Return [x, y] of the center of cell containing provided text 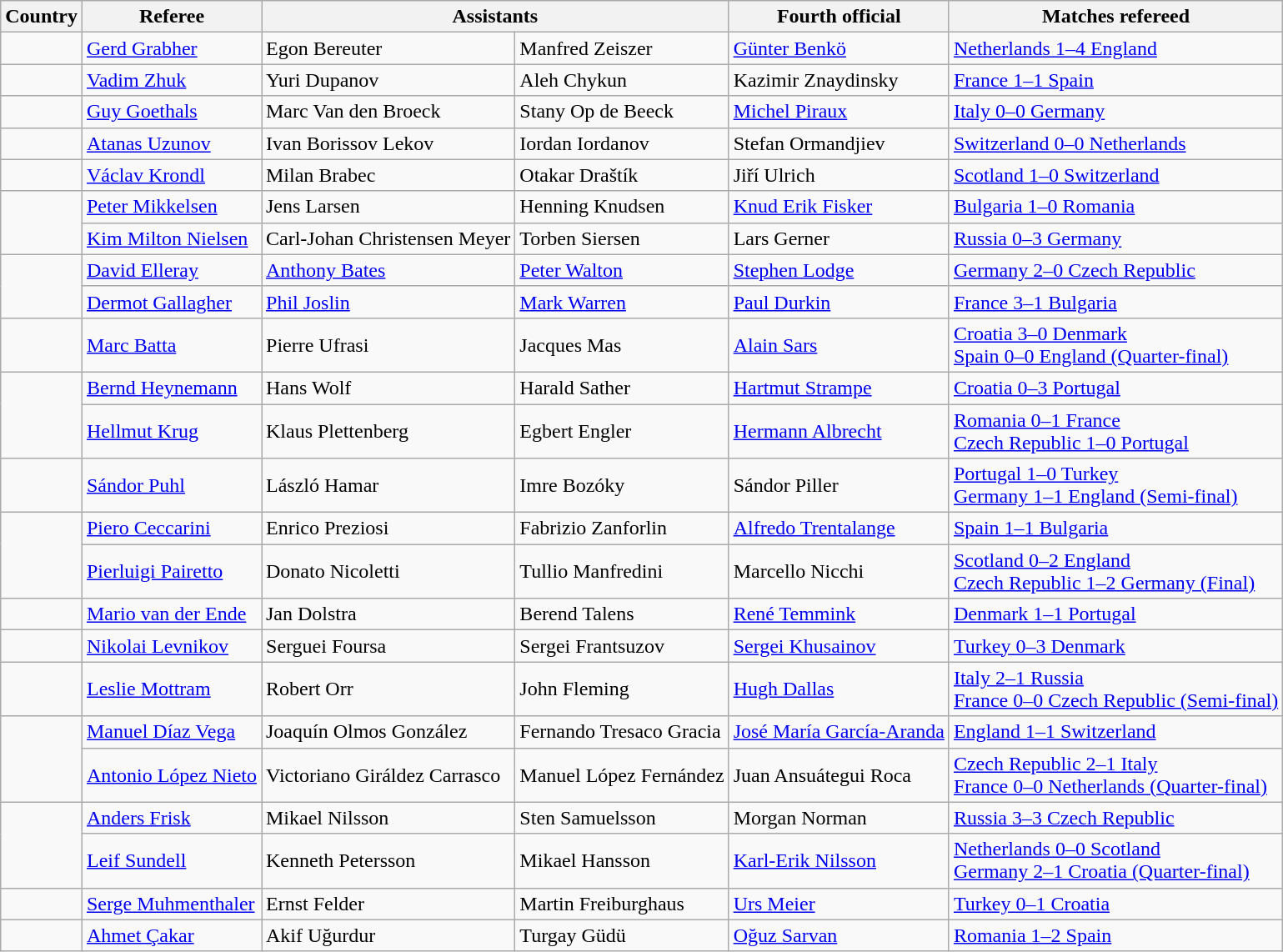
Marc Van den Broeck [388, 112]
Torben Siersen [622, 238]
Mikael Nilsson [388, 818]
Atanas Uzunov [172, 143]
Pierluigi Pairetto [172, 572]
Manuel López Fernández [622, 775]
Turkey 0–3 Denmark [1115, 646]
Nikolai Levnikov [172, 646]
Germany 2–0 Czech Republic [1115, 270]
Hans Wolf [388, 388]
Martin Freiburghaus [622, 904]
Mark Warren [622, 302]
Scotland 0–2 EnglandCzech Republic 1–2 Germany (Final) [1115, 572]
Netherlands 1–4 England [1115, 48]
René Temmink [839, 614]
Peter Mikkelsen [172, 207]
Jens Larsen [388, 207]
Ivan Borissov Lekov [388, 143]
Russia 0–3 Germany [1115, 238]
Otakar Draštík [622, 175]
Aleh Chykun [622, 80]
Mario van der Ende [172, 614]
László Hamar [388, 485]
Vadim Zhuk [172, 80]
Henning Knudsen [622, 207]
Enrico Preziosi [388, 529]
Lars Gerner [839, 238]
Gerd Grabher [172, 48]
Anthony Bates [388, 270]
Turkey 0–1 Croatia [1115, 904]
Iordan Iordanov [622, 143]
Egbert Engler [622, 430]
Anders Frisk [172, 818]
Robert Orr [388, 689]
Czech Republic 2–1 ItalyFrance 0–0 Netherlands (Quarter-final) [1115, 775]
Russia 3–3 Czech Republic [1115, 818]
Ernst Felder [388, 904]
Carl-Johan Christensen Meyer [388, 238]
Fourth official [839, 17]
Country [42, 17]
Sergei Khusainov [839, 646]
Urs Meier [839, 904]
Donato Nicoletti [388, 572]
Oğuz Sarvan [839, 935]
Harald Sather [622, 388]
Juan Ansuátegui Roca [839, 775]
John Fleming [622, 689]
Marc Batta [172, 345]
Paul Durkin [839, 302]
Fabrizio Zanforlin [622, 529]
Stephen Lodge [839, 270]
France 1–1 Spain [1115, 80]
Alain Sars [839, 345]
Hermann Albrecht [839, 430]
Denmark 1–1 Portugal [1115, 614]
Portugal 1–0 TurkeyGermany 1–1 England (Semi-final) [1115, 485]
France 3–1 Bulgaria [1115, 302]
Romania 0–1 FranceCzech Republic 1–0 Portugal [1115, 430]
Peter Walton [622, 270]
Guy Goethals [172, 112]
Michel Piraux [839, 112]
Morgan Norman [839, 818]
Spain 1–1 Bulgaria [1115, 529]
Serge Muhmenthaler [172, 904]
Karl-Erik Nilsson [839, 860]
Václav Krondl [172, 175]
Kenneth Petersson [388, 860]
Imre Bozóky [622, 485]
Piero Ceccarini [172, 529]
Klaus Plettenberg [388, 430]
Croatia 3–0 DenmarkSpain 0–0 England (Quarter-final) [1115, 345]
Victoriano Giráldez Carrasco [388, 775]
Egon Bereuter [388, 48]
Hellmut Krug [172, 430]
Alfredo Trentalange [839, 529]
Italy 0–0 Germany [1115, 112]
Berend Talens [622, 614]
David Elleray [172, 270]
Pierre Ufrasi [388, 345]
Hartmut Strampe [839, 388]
Switzerland 0–0 Netherlands [1115, 143]
Antonio López Nieto [172, 775]
Joaquín Olmos González [388, 732]
Croatia 0–3 Portugal [1115, 388]
Netherlands 0–0 ScotlandGermany 2–1 Croatia (Quarter-final) [1115, 860]
Fernando Tresaco Gracia [622, 732]
Yuri Dupanov [388, 80]
Phil Joslin [388, 302]
Kazimir Znaydinsky [839, 80]
Kim Milton Nielsen [172, 238]
Dermot Gallagher [172, 302]
Italy 2–1 RussiaFrance 0–0 Czech Republic (Semi-final) [1115, 689]
Romania 1–2 Spain [1115, 935]
Sándor Piller [839, 485]
Jacques Mas [622, 345]
England 1–1 Switzerland [1115, 732]
Hugh Dallas [839, 689]
Sergei Frantsuzov [622, 646]
Bernd Heynemann [172, 388]
Stany Op de Beeck [622, 112]
Ahmet Çakar [172, 935]
Sándor Puhl [172, 485]
Mikael Hansson [622, 860]
Bulgaria 1–0 Romania [1115, 207]
Turgay Güdü [622, 935]
Leif Sundell [172, 860]
Milan Brabec [388, 175]
Knud Erik Fisker [839, 207]
Leslie Mottram [172, 689]
Manuel Díaz Vega [172, 732]
Assistants [495, 17]
Referee [172, 17]
Scotland 1–0 Switzerland [1115, 175]
Tullio Manfredini [622, 572]
Günter Benkö [839, 48]
Sten Samuelsson [622, 818]
Marcello Nicchi [839, 572]
Matches refereed [1115, 17]
Jiří Ulrich [839, 175]
Jan Dolstra [388, 614]
José María García-Aranda [839, 732]
Stefan Ormandjiev [839, 143]
Akif Uğurdur [388, 935]
Manfred Zeiszer [622, 48]
Serguei Foursa [388, 646]
